Determine the [x, y] coordinate at the center of the cell enclosing the given text.  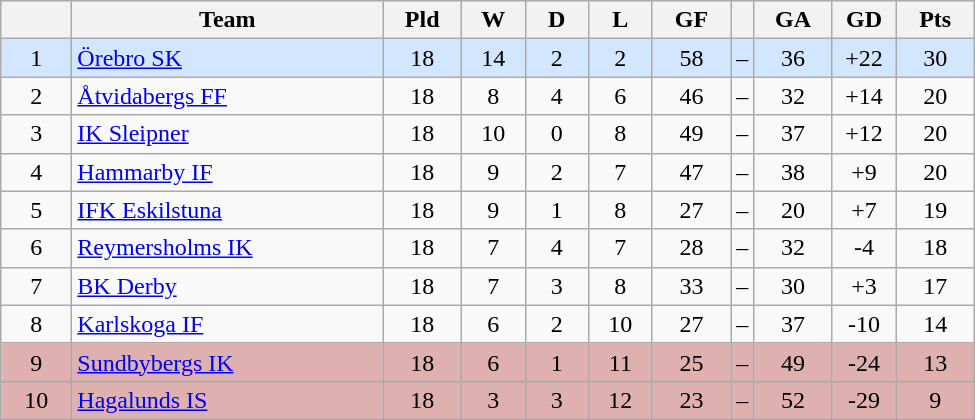
33 [692, 286]
58 [692, 58]
+12 [864, 134]
13 [936, 362]
GF [692, 20]
+7 [864, 210]
Hagalunds IS [228, 400]
-29 [864, 400]
+14 [864, 96]
17 [936, 286]
52 [794, 400]
23 [692, 400]
Team [228, 20]
Reymersholms IK [228, 248]
25 [692, 362]
0 [557, 134]
-4 [864, 248]
Hammarby IF [228, 172]
-24 [864, 362]
11 [621, 362]
19 [936, 210]
Åtvidabergs FF [228, 96]
GA [794, 20]
IK Sleipner [228, 134]
Karlskoga IF [228, 324]
47 [692, 172]
38 [794, 172]
Pts [936, 20]
36 [794, 58]
Örebro SK [228, 58]
Pld [422, 20]
GD [864, 20]
+3 [864, 286]
IFK Eskilstuna [228, 210]
12 [621, 400]
Sundbybergs IK [228, 362]
46 [692, 96]
L [621, 20]
-10 [864, 324]
+9 [864, 172]
28 [692, 248]
BK Derby [228, 286]
W [493, 20]
5 [36, 210]
+22 [864, 58]
D [557, 20]
